Output the (x, y) coordinate of the center of the cell containing the given text.  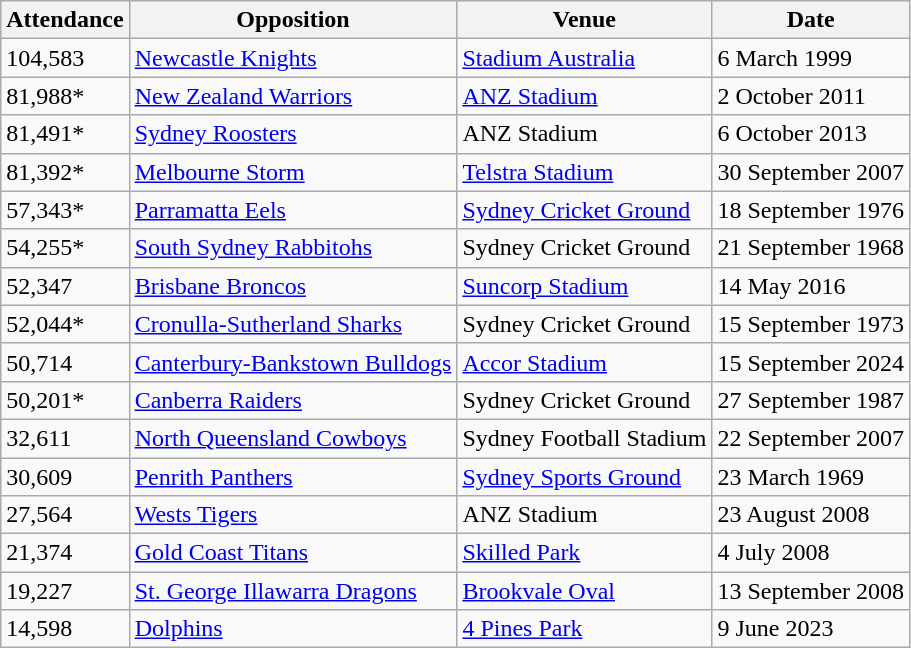
Skilled Park (584, 553)
Date (811, 20)
Cronulla-Sutherland Sharks (293, 324)
81,988* (65, 96)
Parramatta Eels (293, 210)
30,609 (65, 477)
15 September 2024 (811, 362)
Canterbury-Bankstown Bulldogs (293, 362)
57,343* (65, 210)
23 March 1969 (811, 477)
14,598 (65, 629)
4 Pines Park (584, 629)
50,714 (65, 362)
Suncorp Stadium (584, 286)
54,255* (65, 248)
St. George Illawarra Dragons (293, 591)
50,201* (65, 400)
81,392* (65, 172)
Venue (584, 20)
6 March 1999 (811, 58)
Sydney Football Stadium (584, 438)
Brookvale Oval (584, 591)
13 September 2008 (811, 591)
Sydney Sports Ground (584, 477)
Sydney Roosters (293, 134)
Dolphins (293, 629)
Melbourne Storm (293, 172)
Opposition (293, 20)
Canberra Raiders (293, 400)
22 September 2007 (811, 438)
Wests Tigers (293, 515)
Attendance (65, 20)
Telstra Stadium (584, 172)
Brisbane Broncos (293, 286)
27,564 (65, 515)
30 September 2007 (811, 172)
81,491* (65, 134)
Gold Coast Titans (293, 553)
Penrith Panthers (293, 477)
South Sydney Rabbitohs (293, 248)
9 June 2023 (811, 629)
4 July 2008 (811, 553)
2 October 2011 (811, 96)
19,227 (65, 591)
15 September 1973 (811, 324)
104,583 (65, 58)
32,611 (65, 438)
23 August 2008 (811, 515)
52,044* (65, 324)
18 September 1976 (811, 210)
27 September 1987 (811, 400)
New Zealand Warriors (293, 96)
14 May 2016 (811, 286)
21,374 (65, 553)
Newcastle Knights (293, 58)
52,347 (65, 286)
Stadium Australia (584, 58)
North Queensland Cowboys (293, 438)
6 October 2013 (811, 134)
Accor Stadium (584, 362)
21 September 1968 (811, 248)
